For the text-containing cell, return its midpoint in [X, Y] coordinate format. 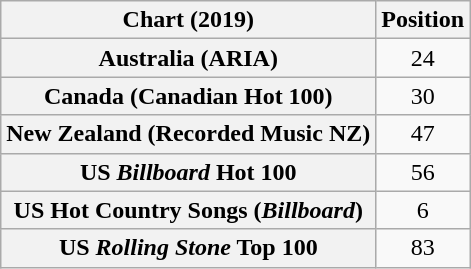
6 [423, 210]
47 [423, 134]
Chart (2019) [188, 20]
US Hot Country Songs (Billboard) [188, 210]
US Billboard Hot 100 [188, 172]
24 [423, 58]
New Zealand (Recorded Music NZ) [188, 134]
Canada (Canadian Hot 100) [188, 96]
30 [423, 96]
US Rolling Stone Top 100 [188, 248]
83 [423, 248]
Position [423, 20]
56 [423, 172]
Australia (ARIA) [188, 58]
